Pinpoint the cell where the given text exists, returning its (x, y) midpoint coordinate. 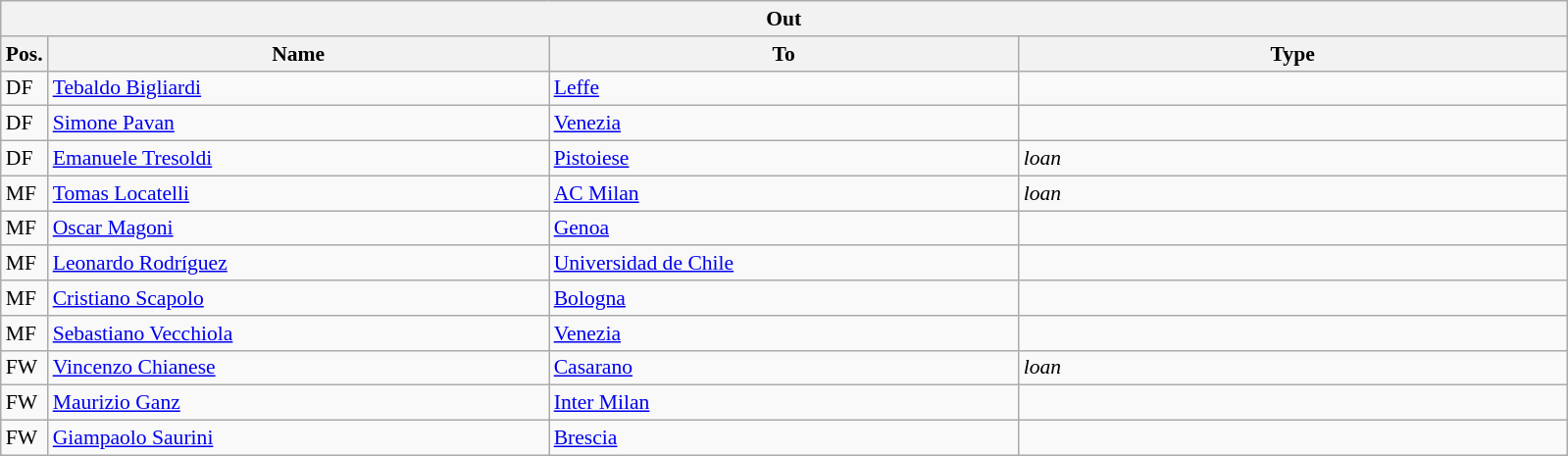
Pos. (25, 54)
Tebaldo Bigliardi (298, 88)
Simone Pavan (298, 124)
Leonardo Rodríguez (298, 264)
Giampaolo Saurini (298, 438)
Name (298, 54)
Maurizio Ganz (298, 403)
Brescia (784, 438)
Leffe (784, 88)
Cristiano Scapolo (298, 298)
Tomas Locatelli (298, 193)
Type (1292, 54)
Inter Milan (784, 403)
To (784, 54)
Vincenzo Chianese (298, 368)
Casarano (784, 368)
Bologna (784, 298)
Universidad de Chile (784, 264)
Oscar Magoni (298, 228)
Out (784, 19)
Emanuele Tresoldi (298, 159)
Sebastiano Vecchiola (298, 333)
Pistoiese (784, 159)
Genoa (784, 228)
AC Milan (784, 193)
